Locate the cell with the specified text and output its (x, y) center coordinate. 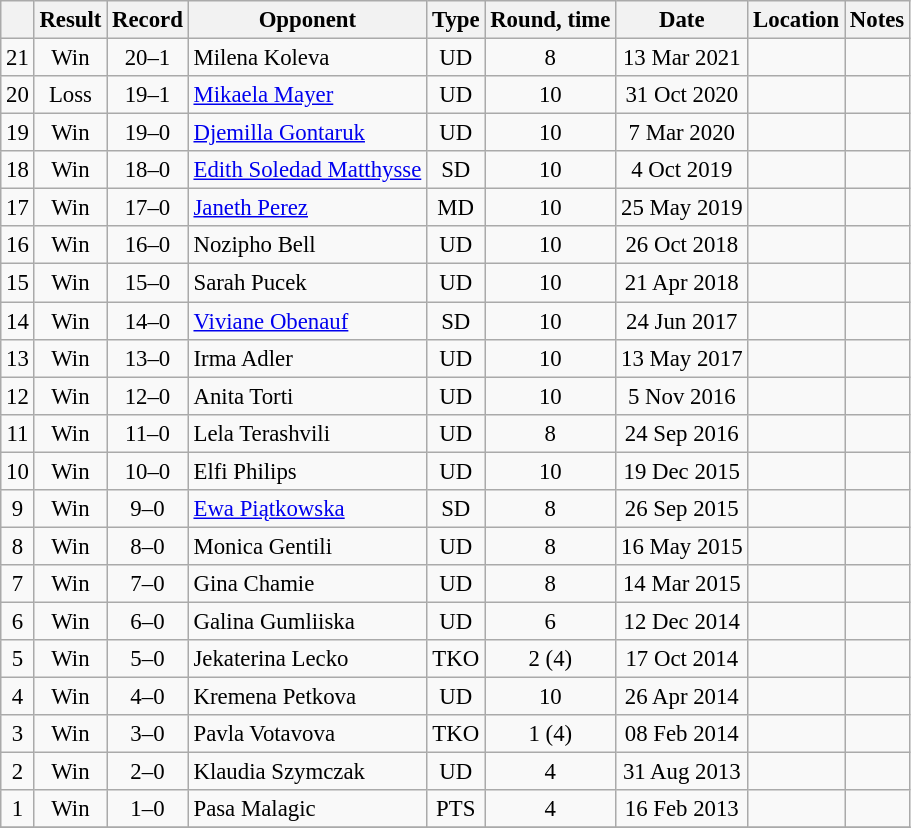
7 Mar 2020 (682, 133)
19–0 (148, 133)
18 (18, 170)
16 May 2015 (682, 546)
Kremena Petkova (307, 697)
Gina Chamie (307, 584)
26 Apr 2014 (682, 697)
2–0 (148, 772)
13 (18, 358)
Irma Adler (307, 358)
24 Jun 2017 (682, 321)
17 Oct 2014 (682, 659)
Lela Terashvili (307, 433)
Klaudia Szymczak (307, 772)
19 Dec 2015 (682, 471)
5 (18, 659)
PTS (456, 809)
1–0 (148, 809)
18–0 (148, 170)
15 (18, 283)
15–0 (148, 283)
Elfi Philips (307, 471)
5–0 (148, 659)
08 Feb 2014 (682, 734)
7–0 (148, 584)
5 Nov 2016 (682, 396)
Ewa Piątkowska (307, 509)
19 (18, 133)
12 Dec 2014 (682, 621)
Galina Gumliiska (307, 621)
Edith Soledad Matthysse (307, 170)
Date (682, 20)
14–0 (148, 321)
2 (4) (550, 659)
Result (70, 20)
11–0 (148, 433)
Nozipho Bell (307, 245)
21 (18, 58)
16–0 (148, 245)
11 (18, 433)
7 (18, 584)
Mikaela Mayer (307, 95)
26 Sep 2015 (682, 509)
17 (18, 208)
31 Oct 2020 (682, 95)
16 (18, 245)
14 (18, 321)
4–0 (148, 697)
9–0 (148, 509)
20 (18, 95)
1 (4) (550, 734)
1 (18, 809)
17–0 (148, 208)
Djemilla Gontaruk (307, 133)
Location (796, 20)
12 (18, 396)
Jekaterina Lecko (307, 659)
21 Apr 2018 (682, 283)
16 Feb 2013 (682, 809)
19–1 (148, 95)
31 Aug 2013 (682, 772)
20–1 (148, 58)
Janeth Perez (307, 208)
Sarah Pucek (307, 283)
14 Mar 2015 (682, 584)
Anita Torti (307, 396)
Opponent (307, 20)
8–0 (148, 546)
2 (18, 772)
Record (148, 20)
Viviane Obenauf (307, 321)
3–0 (148, 734)
13–0 (148, 358)
MD (456, 208)
6–0 (148, 621)
3 (18, 734)
10–0 (148, 471)
Loss (70, 95)
Notes (876, 20)
13 May 2017 (682, 358)
Pasa Malagic (307, 809)
12–0 (148, 396)
Pavla Votavova (307, 734)
Type (456, 20)
Milena Koleva (307, 58)
13 Mar 2021 (682, 58)
4 Oct 2019 (682, 170)
24 Sep 2016 (682, 433)
25 May 2019 (682, 208)
26 Oct 2018 (682, 245)
Monica Gentili (307, 546)
9 (18, 509)
Round, time (550, 20)
